Locate the cell with the specified text and output its [x, y] center coordinate. 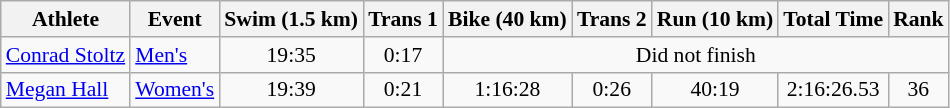
Trans 1 [403, 19]
Conrad Stoltz [66, 55]
Rank [918, 19]
Trans 2 [612, 19]
19:35 [291, 55]
Megan Hall [66, 90]
19:39 [291, 90]
Total Time [833, 19]
0:26 [612, 90]
0:21 [403, 90]
40:19 [715, 90]
Event [174, 19]
Women's [174, 90]
Athlete [66, 19]
2:16:26.53 [833, 90]
Did not finish [696, 55]
1:16:28 [508, 90]
Bike (40 km) [508, 19]
Run (10 km) [715, 19]
Men's [174, 55]
0:17 [403, 55]
36 [918, 90]
Swim (1.5 km) [291, 19]
